Provide the [x, y] coordinate of the cell's center where the given text is located.  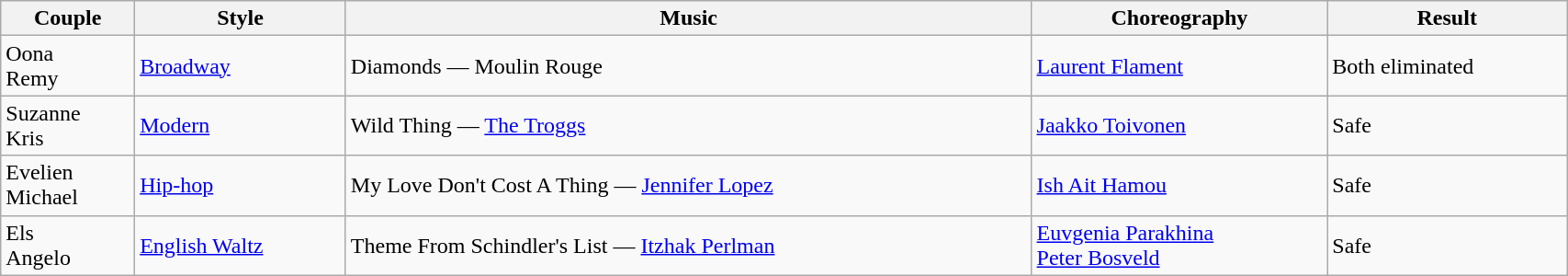
Laurent Flament [1179, 66]
Wild Thing — The Troggs [689, 125]
Ish Ait Hamou [1179, 186]
Choreography [1179, 18]
Broadway [241, 66]
Modern [241, 125]
English Waltz [241, 245]
Euvgenia ParakhinaPeter Bosveld [1179, 245]
Couple [68, 18]
Diamonds — Moulin Rouge [689, 66]
Music [689, 18]
ElsAngelo [68, 245]
OonaRemy [68, 66]
My Love Don't Cost A Thing — Jennifer Lopez [689, 186]
Hip-hop [241, 186]
EvelienMichael [68, 186]
Style [241, 18]
Jaakko Toivonen [1179, 125]
SuzanneKris [68, 125]
Result [1448, 18]
Both eliminated [1448, 66]
Theme From Schindler's List — Itzhak Perlman [689, 245]
